Return (x, y) of the center of cell containing provided text 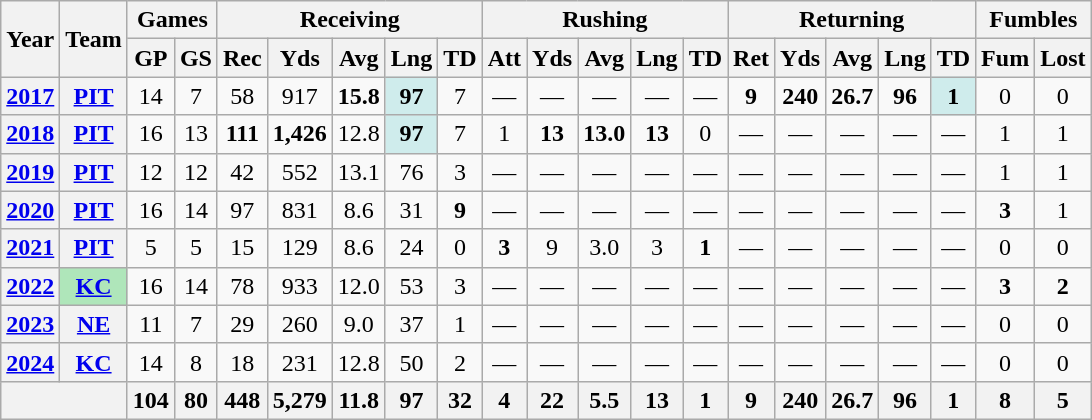
Receiving (350, 20)
78 (242, 286)
Ret (752, 58)
917 (300, 96)
76 (411, 172)
5,279 (300, 400)
2020 (30, 210)
Year (30, 39)
Rec (242, 58)
15.8 (358, 96)
32 (460, 400)
9.0 (358, 324)
11 (150, 324)
129 (300, 248)
22 (552, 400)
2018 (30, 134)
2022 (30, 286)
Fum (1006, 58)
552 (300, 172)
1,426 (300, 134)
12.0 (358, 286)
NE (94, 324)
3.0 (604, 248)
42 (242, 172)
29 (242, 324)
50 (411, 362)
231 (300, 362)
24 (411, 248)
Games (172, 20)
GS (196, 58)
Returning (852, 20)
11.8 (358, 400)
13.1 (358, 172)
37 (411, 324)
2021 (30, 248)
Att (504, 58)
Team (94, 39)
5.5 (604, 400)
58 (242, 96)
GP (150, 58)
15 (242, 248)
260 (300, 324)
18 (242, 362)
13.0 (604, 134)
111 (242, 134)
2017 (30, 96)
2023 (30, 324)
53 (411, 286)
2019 (30, 172)
Lost (1063, 58)
831 (300, 210)
Fumbles (1034, 20)
Rushing (604, 20)
448 (242, 400)
104 (150, 400)
4 (504, 400)
933 (300, 286)
80 (196, 400)
2024 (30, 362)
31 (411, 210)
